Return the [X, Y] coordinate for the center point of the cell that contains the specified text.  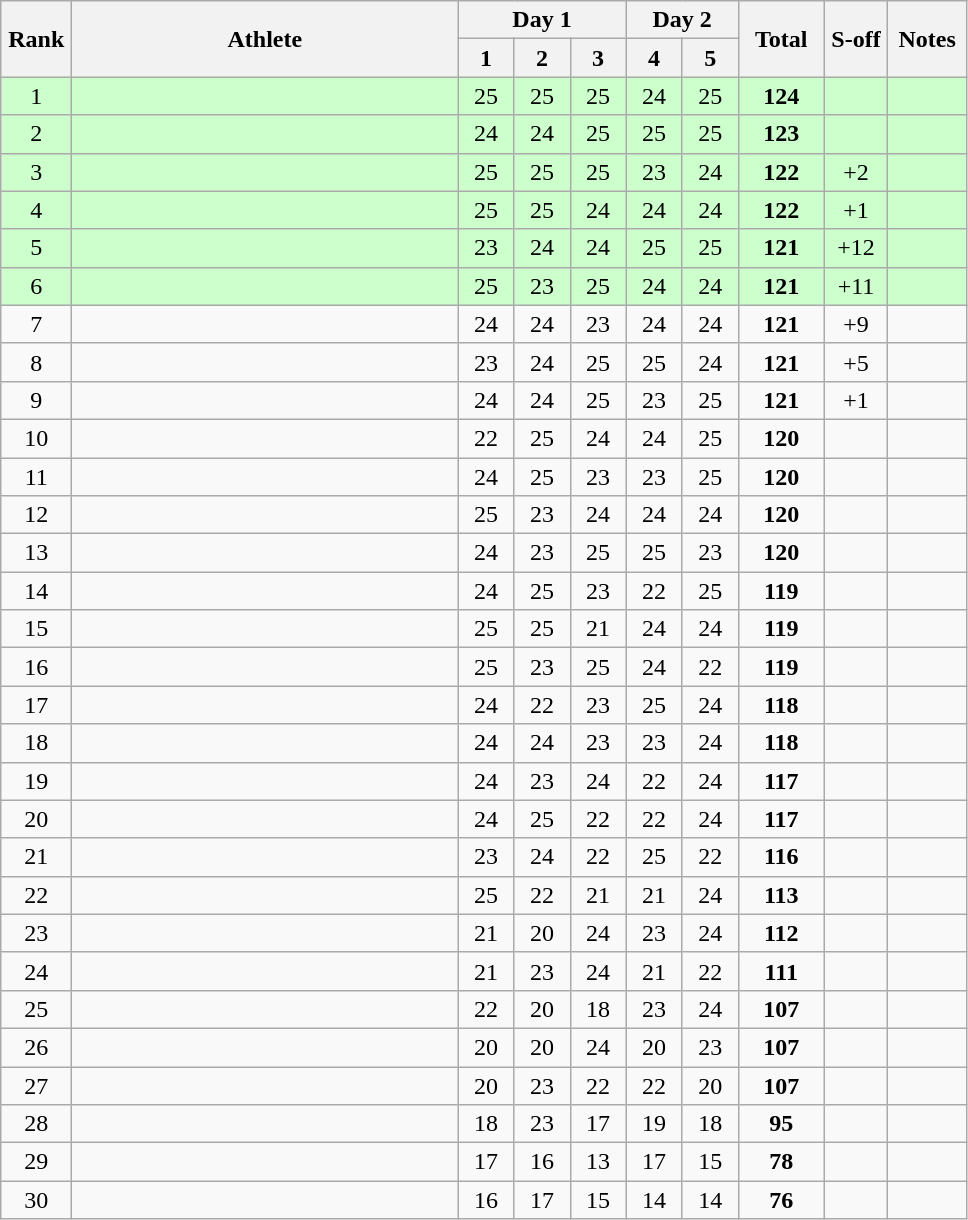
+5 [856, 362]
Athlete [265, 39]
29 [36, 1162]
9 [36, 400]
8 [36, 362]
+2 [856, 172]
78 [781, 1162]
+12 [856, 248]
26 [36, 1047]
116 [781, 857]
112 [781, 933]
+11 [856, 286]
Day 1 [542, 20]
Total [781, 39]
76 [781, 1200]
113 [781, 895]
124 [781, 96]
Notes [928, 39]
6 [36, 286]
28 [36, 1124]
30 [36, 1200]
10 [36, 438]
11 [36, 477]
Rank [36, 39]
+9 [856, 324]
12 [36, 515]
123 [781, 134]
7 [36, 324]
95 [781, 1124]
27 [36, 1085]
111 [781, 971]
S-off [856, 39]
Day 2 [682, 20]
